Find where the given text appears and provide that cell's center as [x, y] coordinate. 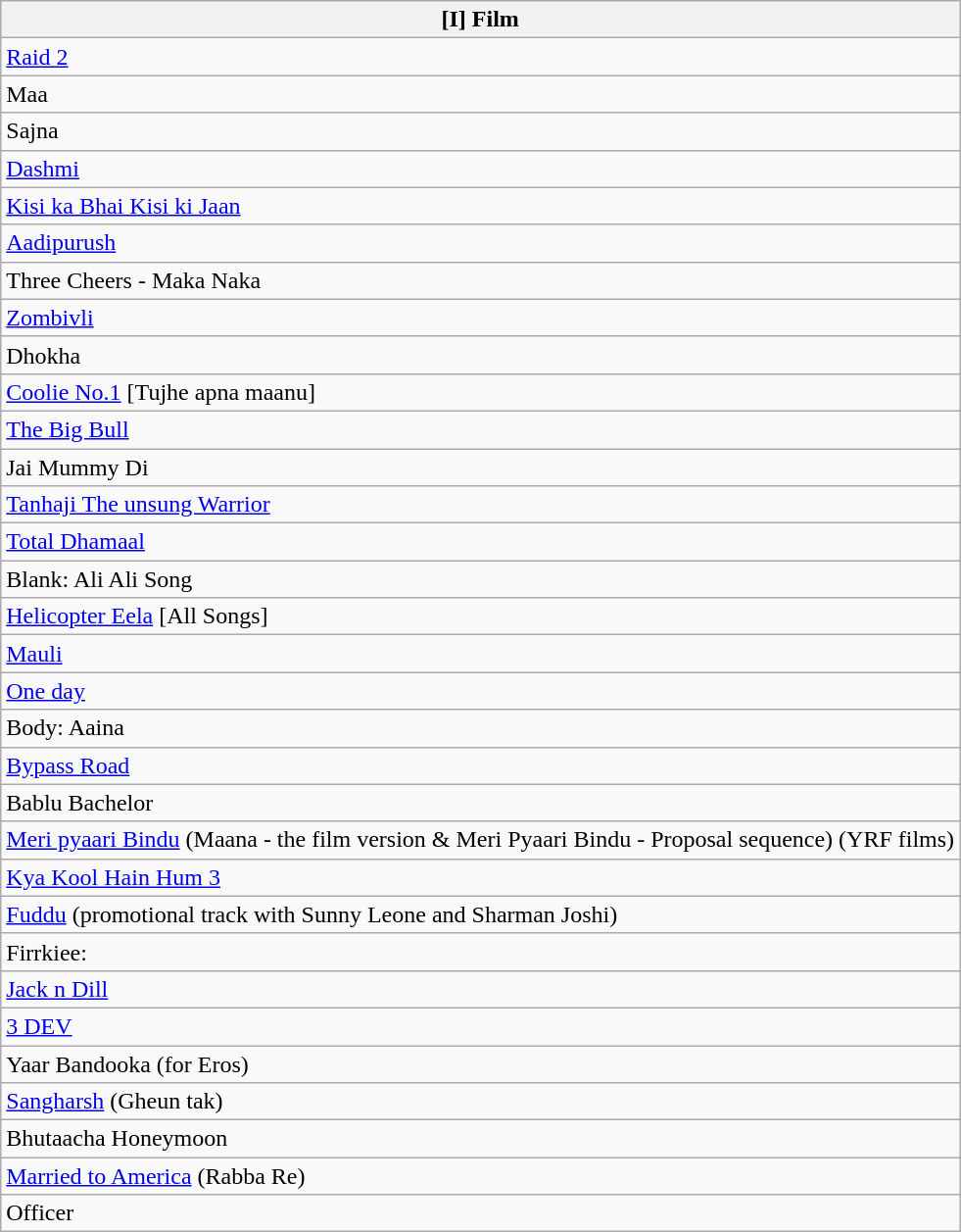
Dhokha [480, 355]
Total Dhamaal [480, 542]
Zombivli [480, 318]
[I] Film [480, 20]
Yaar Bandooka (for Eros) [480, 1063]
Body: Aaina [480, 728]
Kisi ka Bhai Kisi ki Jaan [480, 206]
Three Cheers - Maka Naka [480, 280]
Officer [480, 1213]
Dashmi [480, 169]
Blank: Ali Ali Song [480, 579]
Bhutaacha Honeymoon [480, 1139]
Sangharsh (Gheun tak) [480, 1102]
Raid 2 [480, 57]
Bypass Road [480, 765]
Firrkiee: [480, 952]
One day [480, 691]
Married to America (Rabba Re) [480, 1176]
Bablu Bachelor [480, 803]
Jack n Dill [480, 989]
Coolie No.1 [Tujhe apna maanu] [480, 392]
Fuddu (promotional track with Sunny Leone and Sharman Joshi) [480, 914]
Kya Kool Hain Hum 3 [480, 877]
The Big Bull [480, 429]
Sajna [480, 131]
Tanhaji The unsung Warrior [480, 505]
Meri pyaari Bindu (Maana - the film version & Meri Pyaari Bindu - Proposal sequence) (YRF films) [480, 840]
Mauli [480, 654]
Helicopter Eela [All Songs] [480, 616]
Maa [480, 94]
Aadipurush [480, 243]
Jai Mummy Di [480, 468]
3 DEV [480, 1026]
